Detect which cell encompasses the target text, then output its [x, y] center coordinate. 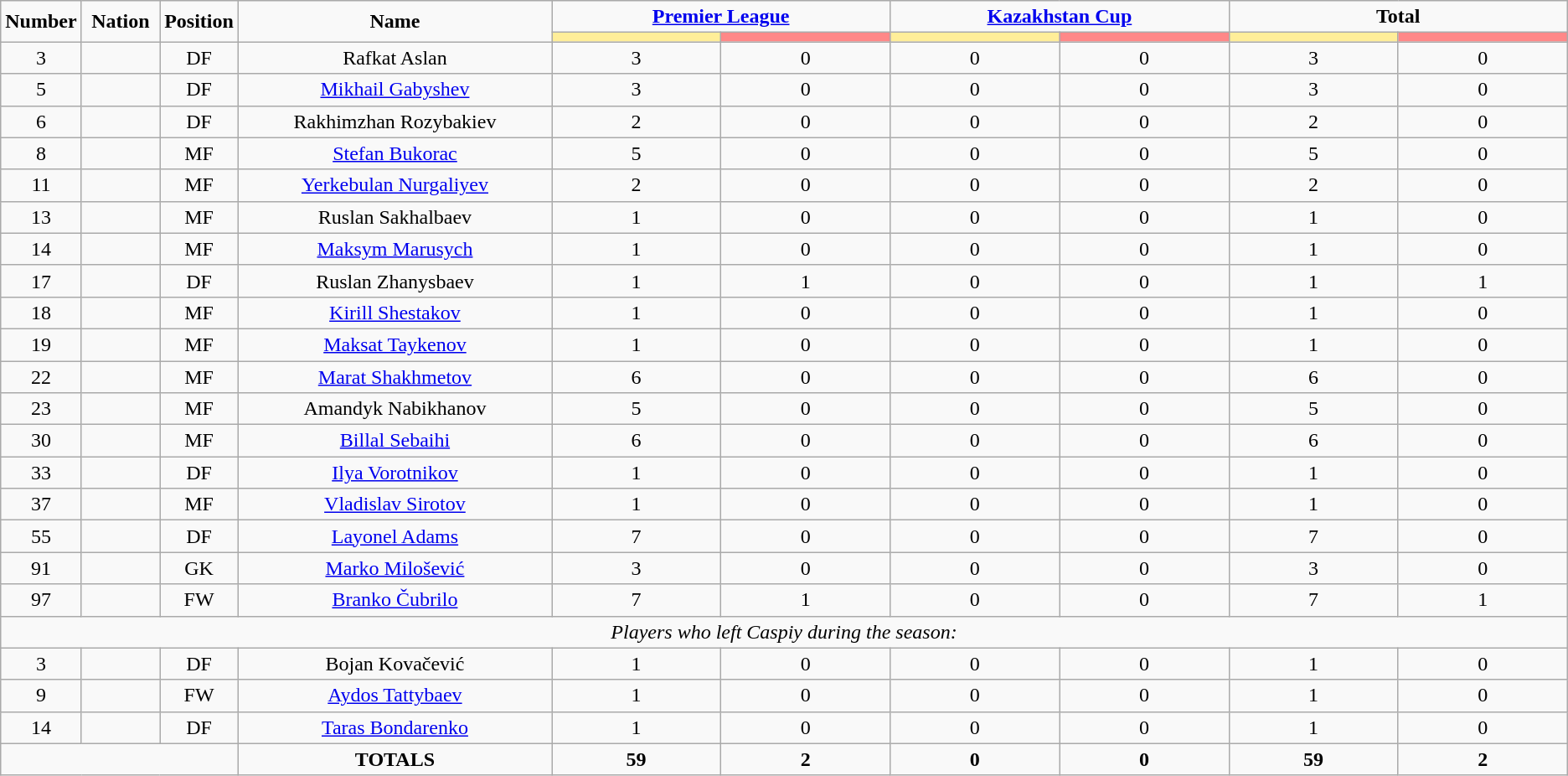
97 [41, 600]
23 [41, 409]
Number [41, 22]
17 [41, 281]
Ruslan Zhanysbaev [395, 281]
Yerkebulan Nurgaliyev [395, 185]
Marko Milošević [395, 568]
8 [41, 153]
55 [41, 536]
Nation [121, 22]
37 [41, 504]
Bojan Kovačević [395, 664]
18 [41, 313]
19 [41, 344]
Position [199, 22]
Marat Shakhmetov [395, 376]
Stefan Bukorac [395, 153]
33 [41, 473]
22 [41, 376]
Rafkat Aslan [395, 58]
Taras Bondarenko [395, 727]
TOTALS [395, 759]
Ilya Vorotnikov [395, 473]
Layonel Adams [395, 536]
Players who left Caspiy during the season: [784, 632]
13 [41, 217]
Ruslan Sakhalbaev [395, 217]
Name [395, 22]
Premier League [720, 17]
Branko Čubrilo [395, 600]
Maksym Marusych [395, 249]
Kazakhstan Cup [1060, 17]
GK [199, 568]
Maksat Taykenov [395, 344]
Aydos Tattybaev [395, 696]
Amandyk Nabikhanov [395, 409]
Vladislav Sirotov [395, 504]
11 [41, 185]
Kirill Shestakov [395, 313]
Total [1398, 17]
30 [41, 441]
Billal Sebaihi [395, 441]
91 [41, 568]
Mikhail Gabyshev [395, 90]
9 [41, 696]
Rakhimzhan Rozybakiev [395, 122]
